Extract the (X, Y) coordinate from the center of the cell holding the provided text.  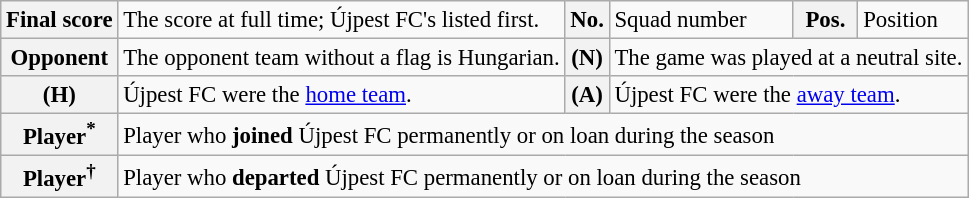
Újpest FC were the home team. (342, 95)
(N) (587, 58)
Player† (60, 177)
Player who departed Újpest FC permanently or on loan during the season (543, 177)
Pos. (826, 20)
The game was played at a neutral site. (788, 58)
Player* (60, 135)
Újpest FC were the away team. (788, 95)
Opponent (60, 58)
The opponent team without a flag is Hungarian. (342, 58)
Final score (60, 20)
No. (587, 20)
(H) (60, 95)
Position (913, 20)
The score at full time; Újpest FC's listed first. (342, 20)
Player who joined Újpest FC permanently or on loan during the season (543, 135)
Squad number (701, 20)
(A) (587, 95)
